Locate the cell with the specified text and output its [X, Y] center coordinate. 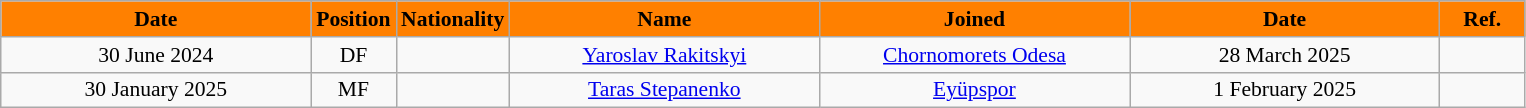
Chornomorets Odesa [974, 55]
Yaroslav Rakitskyi [664, 55]
Taras Stepanenko [664, 90]
30 January 2025 [156, 90]
1 February 2025 [1285, 90]
Eyüpspor [974, 90]
28 March 2025 [1285, 55]
Name [664, 19]
30 June 2024 [156, 55]
Position [354, 19]
Joined [974, 19]
MF [354, 90]
DF [354, 55]
Nationality [452, 19]
Ref. [1482, 19]
